Provide the (x, y) coordinate of the cell's center where the given text is located.  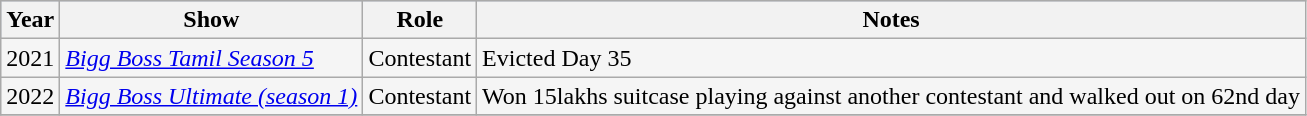
Year (30, 20)
Won 15lakhs suitcase playing against another contestant and walked out on 62nd day (892, 96)
Show (212, 20)
2022 (30, 96)
Notes (892, 20)
2021 (30, 58)
Bigg Boss Tamil Season 5 (212, 58)
Role (420, 20)
Bigg Boss Ultimate (season 1) (212, 96)
Evicted Day 35 (892, 58)
